Locate the cell with the specified text and output its (X, Y) center coordinate. 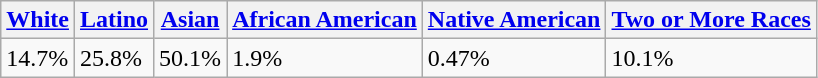
14.7% (38, 58)
1.9% (325, 58)
0.47% (514, 58)
25.8% (114, 58)
Latino (114, 20)
10.1% (711, 58)
Asian (190, 20)
50.1% (190, 58)
Native American (514, 20)
White (38, 20)
Two or More Races (711, 20)
African American (325, 20)
